Return [x, y] of the center of cell containing provided text 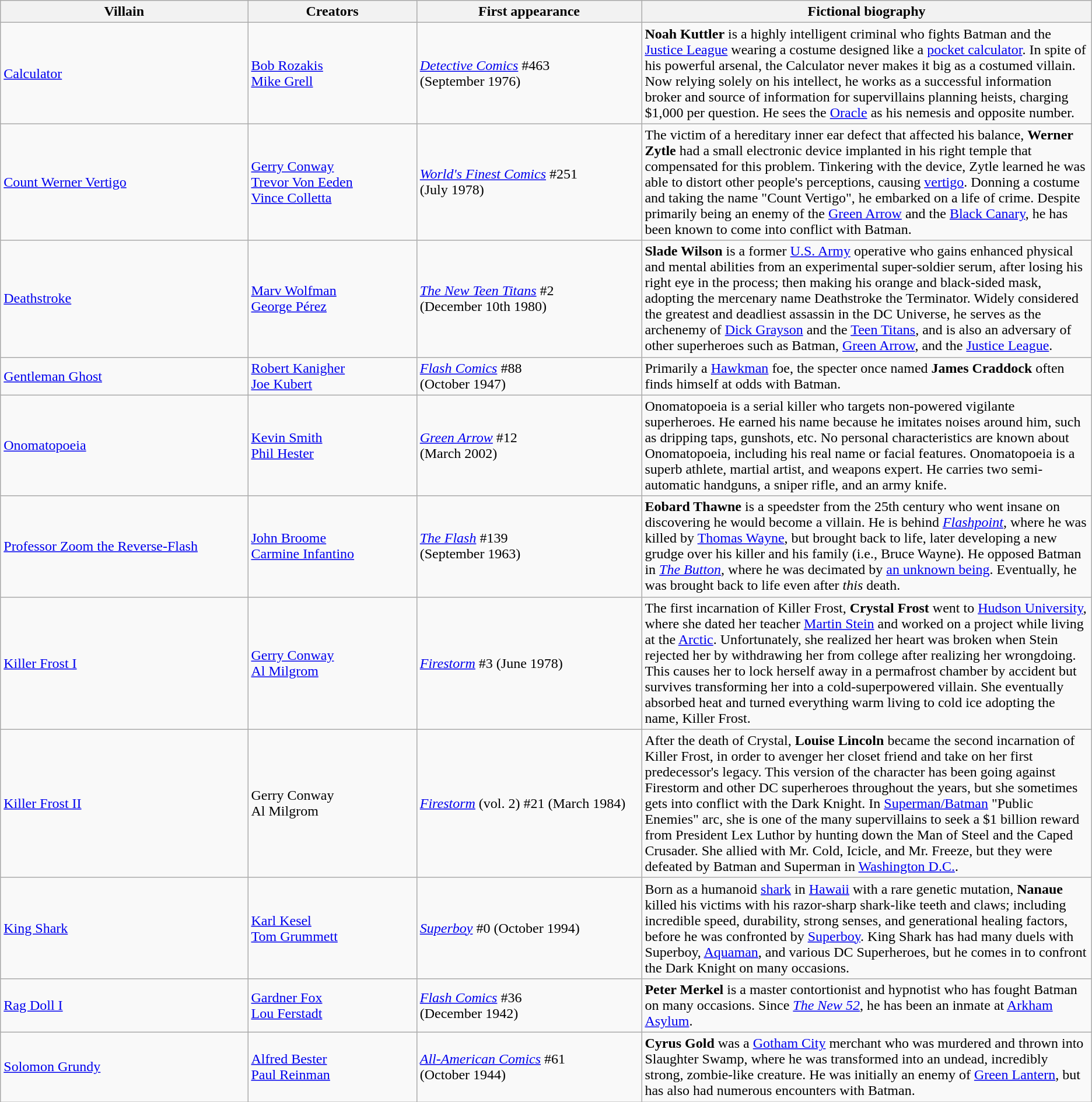
Marv WolfmanGeorge Pérez [332, 299]
Gardner FoxLou Ferstadt [332, 1005]
Creators [332, 12]
All-American Comics #61(October 1944) [529, 1066]
Killer Frost I [124, 663]
Primarily a Hawkman foe, the specter once named James Craddock often finds himself at odds with Batman. [867, 376]
Firestorm (vol. 2) #21 (March 1984) [529, 803]
Kevin SmithPhil Hester [332, 446]
First appearance [529, 12]
Robert KanigherJoe Kubert [332, 376]
Deathstroke [124, 299]
The New Teen Titans #2(December 10th 1980) [529, 299]
Villain [124, 12]
Bob RozakisMike Grell [332, 74]
Alfred BesterPaul Reinman [332, 1066]
World's Finest Comics #251(July 1978) [529, 182]
Detective Comics #463(September 1976) [529, 74]
Firestorm #3 (June 1978) [529, 663]
Calculator [124, 74]
Solomon Grundy [124, 1066]
Gentleman Ghost [124, 376]
Karl KeselTom Grummett [332, 928]
Flash Comics #88(October 1947) [529, 376]
Onomatopoeia [124, 446]
The Flash #139(September 1963) [529, 546]
John BroomeCarmine Infantino [332, 546]
Rag Doll I [124, 1005]
Professor Zoom the Reverse-Flash [124, 546]
Count Werner Vertigo [124, 182]
Fictional biography [867, 12]
Superboy #0 (October 1994) [529, 928]
Killer Frost II [124, 803]
King Shark [124, 928]
Flash Comics #36(December 1942) [529, 1005]
Green Arrow #12(March 2002) [529, 446]
Gerry ConwayTrevor Von EedenVince Colletta [332, 182]
